Pinpoint the cell where the given text exists, returning its [x, y] midpoint coordinate. 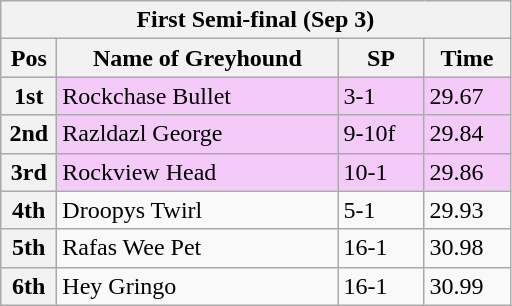
Droopys Twirl [198, 210]
5-1 [381, 210]
30.99 [467, 286]
29.84 [467, 134]
10-1 [381, 172]
9-10f [381, 134]
5th [29, 248]
29.93 [467, 210]
Rockchase Bullet [198, 96]
First Semi-final (Sep 3) [256, 20]
2nd [29, 134]
Rockview Head [198, 172]
30.98 [467, 248]
Hey Gringo [198, 286]
Time [467, 58]
1st [29, 96]
Name of Greyhound [198, 58]
Razldazl George [198, 134]
4th [29, 210]
Rafas Wee Pet [198, 248]
Pos [29, 58]
6th [29, 286]
29.67 [467, 96]
29.86 [467, 172]
3rd [29, 172]
SP [381, 58]
3-1 [381, 96]
